Detect which cell encompasses the target text, then output its (X, Y) center coordinate. 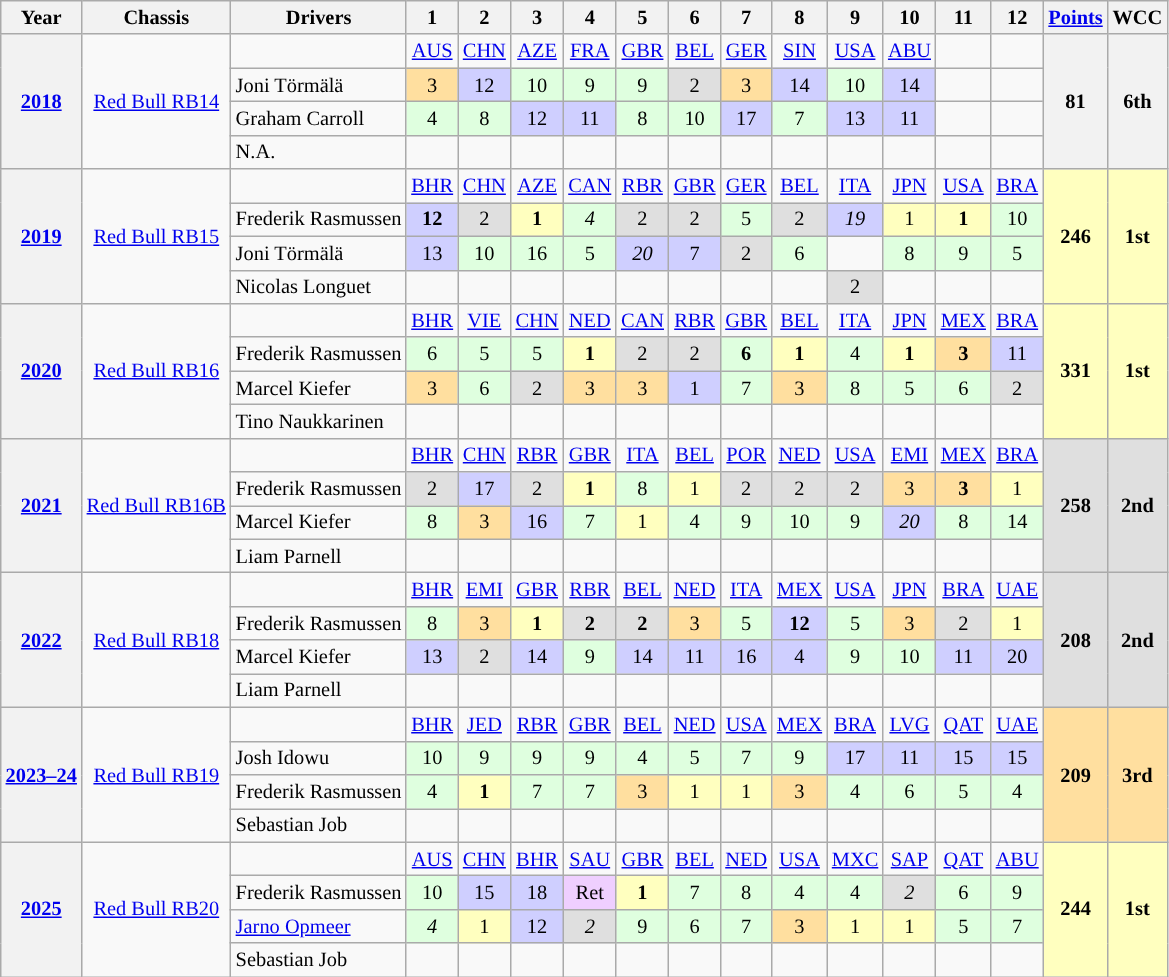
WCC (1138, 17)
LVG (910, 724)
81 (1076, 102)
Josh Idowu (319, 758)
SIN (800, 51)
POR (746, 455)
Ret (590, 892)
Red Bull RB15 (156, 236)
2023–24 (42, 774)
3rd (1138, 774)
N.A. (319, 152)
Nicolas Longuet (319, 287)
2025 (42, 910)
2018 (42, 102)
FRA (590, 51)
244 (1076, 910)
Red Bull RB20 (156, 910)
209 (1076, 774)
19 (855, 219)
MXC (855, 859)
2019 (42, 236)
331 (1076, 370)
Jarno Opmeer (319, 926)
SAP (910, 859)
VIE (484, 320)
Chassis (156, 17)
Red Bull RB16 (156, 370)
258 (1076, 506)
Red Bull RB18 (156, 640)
Red Bull RB19 (156, 774)
2021 (42, 506)
2022 (42, 640)
Tino Naukkarinen (319, 421)
Points (1076, 17)
Red Bull RB14 (156, 102)
6th (1138, 102)
SAU (590, 859)
Year (42, 17)
Red Bull RB16B (156, 506)
Graham Carroll (319, 118)
JED (484, 724)
Drivers (319, 17)
246 (1076, 236)
208 (1076, 640)
18 (538, 892)
2020 (42, 370)
